Locate the cell with the specified text and output its (x, y) center coordinate. 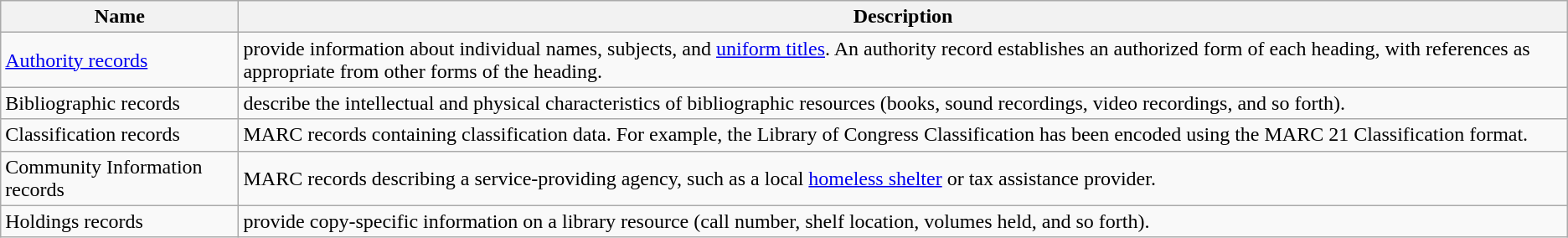
Description (903, 17)
provide copy-specific information on a library resource (call number, shelf location, volumes held, and so forth). (903, 221)
Holdings records (120, 221)
Authority records (120, 60)
Name (120, 17)
MARC records describing a service-providing agency, such as a local homeless shelter or tax assistance provider. (903, 178)
describe the intellectual and physical characteristics of bibliographic resources (books, sound recordings, video recordings, and so forth). (903, 103)
Community Information records (120, 178)
Bibliographic records (120, 103)
Classification records (120, 135)
